Identify which cell holds the provided text, then report its [x, y] central coordinate. 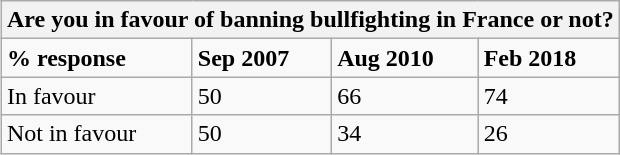
Aug 2010 [406, 58]
Feb 2018 [548, 58]
In favour [96, 96]
Not in favour [96, 134]
74 [548, 96]
26 [548, 134]
34 [406, 134]
66 [406, 96]
% response [96, 58]
Sep 2007 [262, 58]
Are you in favour of banning bullfighting in France or not? [310, 20]
